Determine the (x, y) coordinate at the center of the cell enclosing the given text.  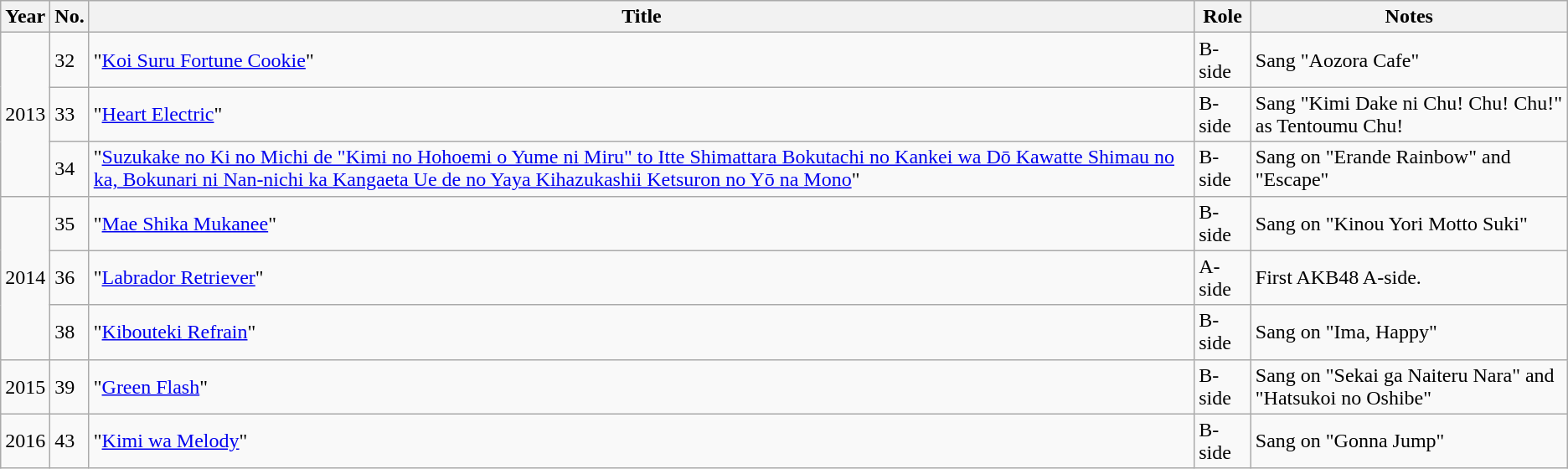
2014 (25, 278)
"Mae Shika Mukanee" (642, 223)
"Green Flash" (642, 387)
Sang "Aozora Cafe" (1409, 60)
2013 (25, 114)
Role (1223, 17)
32 (70, 60)
36 (70, 278)
Title (642, 17)
38 (70, 332)
43 (70, 441)
Sang on "Kinou Yori Motto Suki" (1409, 223)
2015 (25, 387)
Sang on "Sekai ga Naiteru Nara" and "Hatsukoi no Oshibe" (1409, 387)
Sang on "Erande Rainbow" and "Escape" (1409, 169)
Sang on "Ima, Happy" (1409, 332)
Year (25, 17)
33 (70, 114)
Notes (1409, 17)
"Koi Suru Fortune Cookie" (642, 60)
2016 (25, 441)
A-side (1223, 278)
"Kimi wa Melody" (642, 441)
"Kibouteki Refrain" (642, 332)
Sang "Kimi Dake ni Chu! Chu! Chu!" as Tentoumu Chu! (1409, 114)
35 (70, 223)
"Heart Electric" (642, 114)
First AKB48 A-side. (1409, 278)
34 (70, 169)
No. (70, 17)
"Labrador Retriever" (642, 278)
39 (70, 387)
Sang on "Gonna Jump" (1409, 441)
